Return the (x, y) coordinate for the center point of the cell that contains the specified text.  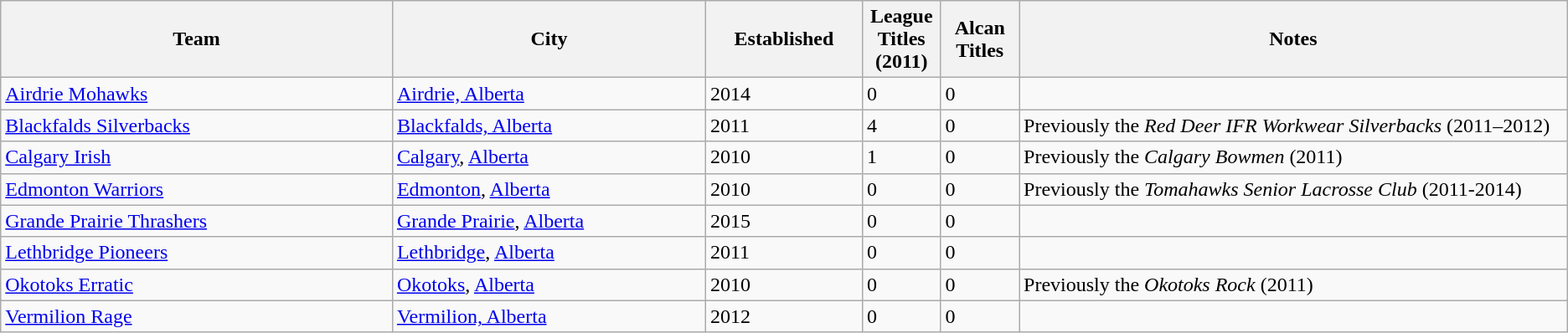
Previously the Red Deer IFR Workwear Silverbacks (2011–2012) (1293, 126)
Okotoks, Alberta (549, 284)
Previously the Okotoks Rock (2011) (1293, 284)
4 (901, 126)
Grande Prairie Thrashers (197, 221)
Blackfalds, Alberta (549, 126)
Previously the Calgary Bowmen (2011) (1293, 157)
Calgary Irish (197, 157)
Alcan Titles (980, 39)
Team (197, 39)
Edmonton Warriors (197, 189)
Blackfalds Silverbacks (197, 126)
Edmonton, Alberta (549, 189)
Lethbridge Pioneers (197, 253)
1 (901, 157)
Calgary, Alberta (549, 157)
Lethbridge, Alberta (549, 253)
Okotoks Erratic (197, 284)
Established (784, 39)
2012 (784, 316)
City (549, 39)
2014 (784, 94)
Vermilion, Alberta (549, 316)
Notes (1293, 39)
2015 (784, 221)
Airdrie, Alberta (549, 94)
Airdrie Mohawks (197, 94)
Grande Prairie, Alberta (549, 221)
Vermilion Rage (197, 316)
Previously the Tomahawks Senior Lacrosse Club (2011-2014) (1293, 189)
League Titles (2011) (901, 39)
